Pinpoint the cell where the given text exists, returning its (x, y) midpoint coordinate. 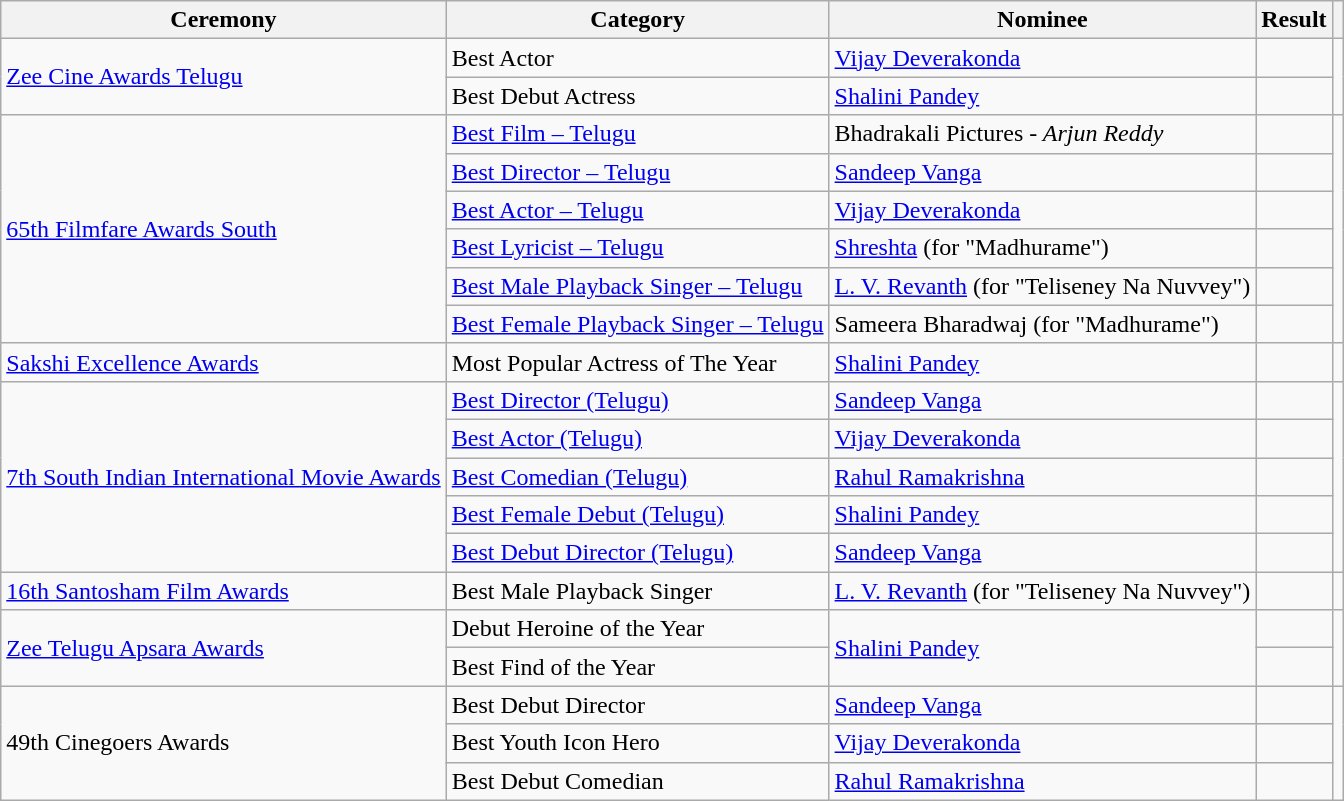
Best Male Playback Singer – Telugu (638, 286)
Debut Heroine of the Year (638, 629)
49th Cinegoers Awards (224, 743)
Best Film – Telugu (638, 134)
65th Filmfare Awards South (224, 229)
Best Youth Icon Hero (638, 743)
Best Female Debut (Telugu) (638, 515)
Best Comedian (Telugu) (638, 477)
Best Male Playback Singer (638, 591)
Best Female Playback Singer – Telugu (638, 324)
7th South Indian International Movie Awards (224, 476)
Most Popular Actress of The Year (638, 362)
Category (638, 20)
Best Lyricist – Telugu (638, 248)
Best Director (Telugu) (638, 400)
Zee Cine Awards Telugu (224, 77)
Sakshi Excellence Awards (224, 362)
Best Actor – Telugu (638, 210)
Shreshta (for "Madhurame") (1042, 248)
Result (1294, 20)
Best Actor (638, 58)
Bhadrakali Pictures - Arjun Reddy (1042, 134)
Ceremony (224, 20)
Best Debut Comedian (638, 781)
Best Find of the Year (638, 667)
Best Debut Director (Telugu) (638, 553)
16th Santosham Film Awards (224, 591)
Best Debut Director (638, 705)
Zee Telugu Apsara Awards (224, 648)
Nominee (1042, 20)
Best Director – Telugu (638, 172)
Best Debut Actress (638, 96)
Sameera Bharadwaj (for "Madhurame") (1042, 324)
Best Actor (Telugu) (638, 438)
